Return the [X, Y] coordinate for the center point of the cell that contains the specified text.  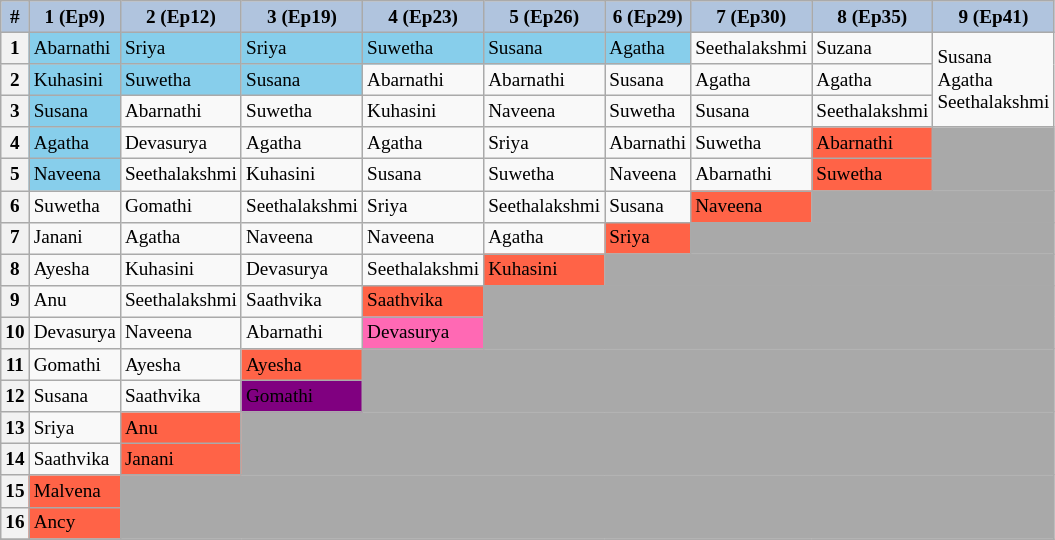
15 [15, 491]
2 (Ep12) [180, 17]
Ancy [74, 523]
Suzana [872, 48]
11 [15, 365]
16 [15, 523]
8 [15, 270]
6 (Ep29) [648, 17]
14 [15, 460]
1 [15, 48]
3 (Ep19) [302, 17]
# [15, 17]
5 (Ep26) [544, 17]
Malvena [74, 491]
12 [15, 396]
10 [15, 333]
2 [15, 80]
9 (Ep41) [994, 17]
7 (Ep30) [752, 17]
9 [15, 301]
3 [15, 111]
SusanaAgathaSeethalakshmi [994, 80]
1 (Ep9) [74, 17]
6 [15, 206]
5 [15, 175]
7 [15, 238]
4 (Ep23) [424, 17]
13 [15, 428]
8 (Ep35) [872, 17]
4 [15, 143]
